Return the [X, Y] coordinate for the center point of the cell that contains the specified text.  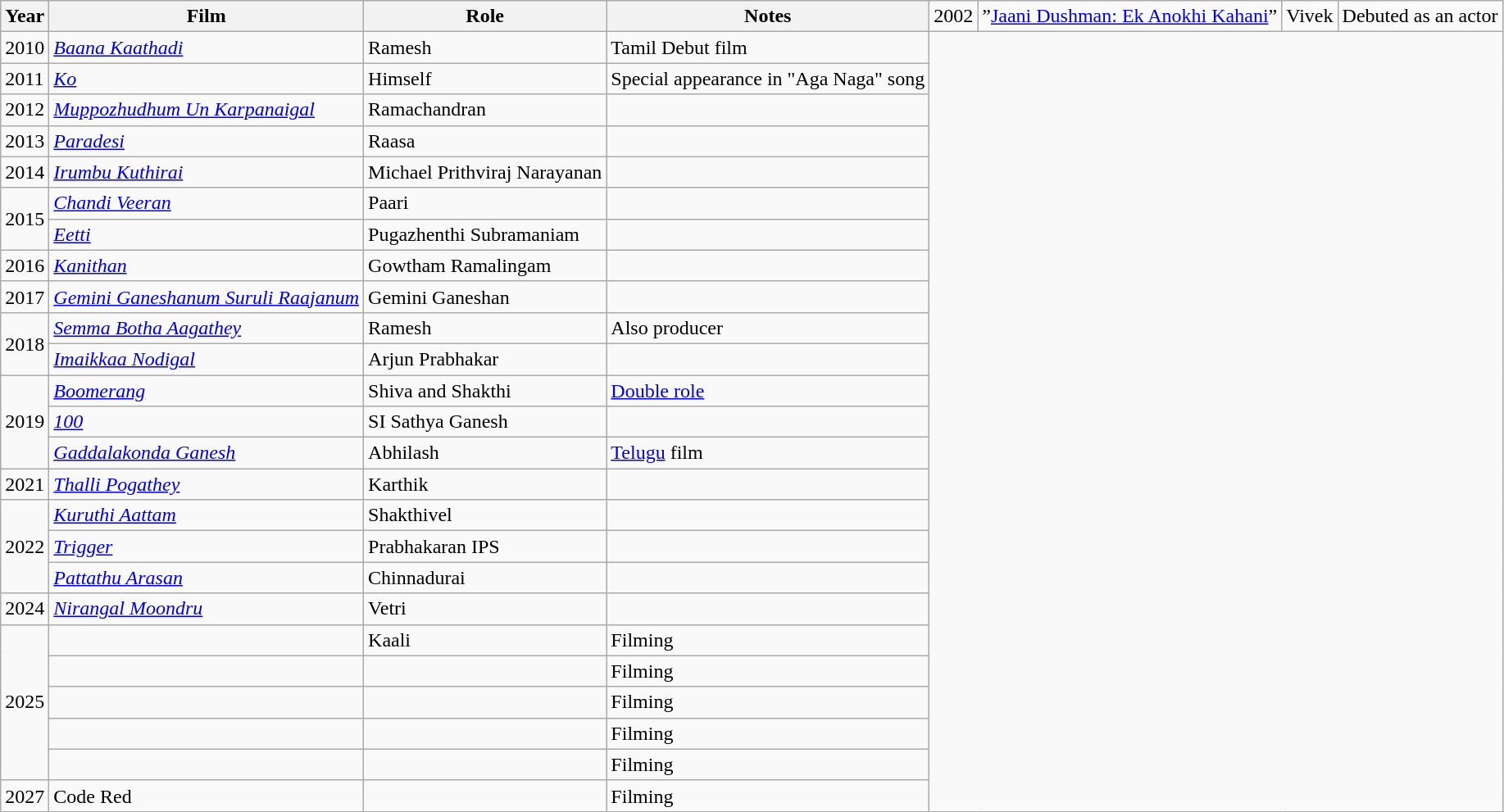
Kanithan [207, 265]
Shiva and Shakthi [485, 391]
Kaali [485, 640]
2010 [25, 48]
Telugu film [768, 453]
100 [207, 422]
2011 [25, 79]
2022 [25, 547]
2016 [25, 265]
Gaddalakonda Ganesh [207, 453]
SI Sathya Ganesh [485, 422]
2021 [25, 484]
Gemini Ganeshan [485, 297]
Prabhakaran IPS [485, 547]
Pugazhenthi Subramaniam [485, 234]
2019 [25, 422]
Abhilash [485, 453]
Baana Kaathadi [207, 48]
Arjun Prabhakar [485, 359]
Thalli Pogathey [207, 484]
Tamil Debut film [768, 48]
Code Red [207, 796]
Notes [768, 16]
Special appearance in "Aga Naga" song [768, 79]
Shakthivel [485, 515]
Semma Botha Aagathey [207, 328]
Eetti [207, 234]
Double role [768, 391]
Imaikkaa Nodigal [207, 359]
Nirangal Moondru [207, 609]
2025 [25, 702]
2024 [25, 609]
Paari [485, 203]
Ko [207, 79]
2002 [954, 16]
Pattathu Arasan [207, 578]
Paradesi [207, 141]
Vivek [1310, 16]
2018 [25, 343]
2027 [25, 796]
Michael Prithviraj Narayanan [485, 172]
Film [207, 16]
Also producer [768, 328]
2012 [25, 110]
2015 [25, 219]
Kuruthi Aattam [207, 515]
2013 [25, 141]
2014 [25, 172]
Ramachandran [485, 110]
Debuted as an actor [1420, 16]
Trigger [207, 547]
Gowtham Ramalingam [485, 265]
Himself [485, 79]
Boomerang [207, 391]
Karthik [485, 484]
Chinnadurai [485, 578]
Raasa [485, 141]
Chandi Veeran [207, 203]
Muppozhudhum Un Karpanaigal [207, 110]
Irumbu Kuthirai [207, 172]
Gemini Ganeshanum Suruli Raajanum [207, 297]
Vetri [485, 609]
Role [485, 16]
”Jaani Dushman: Ek Anokhi Kahani” [1129, 16]
Year [25, 16]
2017 [25, 297]
